Capture the cell that displays the provided text and extract its [X, Y] central coordinate. 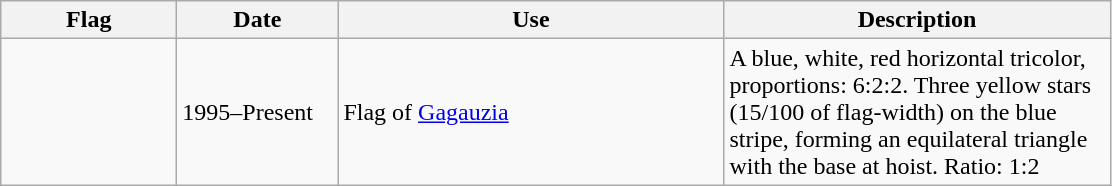
Flag of Gagauzia [531, 112]
Date [258, 20]
Flag [89, 20]
Description [917, 20]
Use [531, 20]
1995–Present [258, 112]
